Locate the cell with the specified text and output its (x, y) center coordinate. 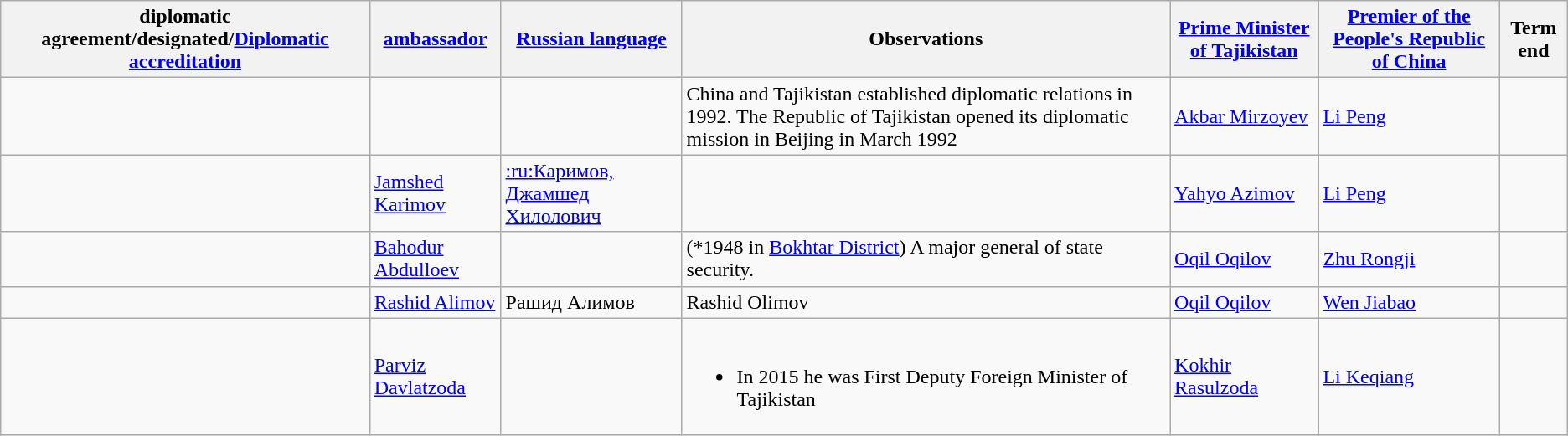
Rashid Alimov (436, 302)
Prime Minister of Tajikistan (1245, 39)
Observations (926, 39)
:ru:Каримов, Джамшед Хилолович (591, 193)
(*1948 in Bokhtar District) A major general of state security. (926, 259)
Рашид Алимов (591, 302)
Jamshed Karimov (436, 193)
Term end (1533, 39)
Premier of the People's Republic of China (1409, 39)
Zhu Rongji (1409, 259)
diplomatic agreement/designated/Diplomatic accreditation (185, 39)
Russian language (591, 39)
China and Tajikistan established diplomatic relations in 1992. The Republic of Tajikistan opened its diplomatic mission in Beijing in March 1992 (926, 116)
In 2015 he was First Deputy Foreign Minister of Tajikistan (926, 377)
Kokhir Rasulzoda (1245, 377)
Yahyo Azimov (1245, 193)
Li Keqiang (1409, 377)
Bahodur Abdulloev (436, 259)
Rashid Olimov (926, 302)
Parviz Davlatzoda (436, 377)
Wen Jiabao (1409, 302)
ambassador (436, 39)
Akbar Mirzoyev (1245, 116)
